Scan for the cell matching the given text and deliver its [x, y] coordinate at center. 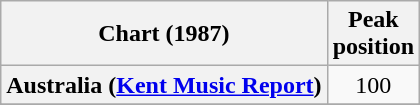
100 [373, 85]
Australia (Kent Music Report) [164, 85]
Peakposition [373, 34]
Chart (1987) [164, 34]
